Detect which cell encompasses the target text, then output its (X, Y) center coordinate. 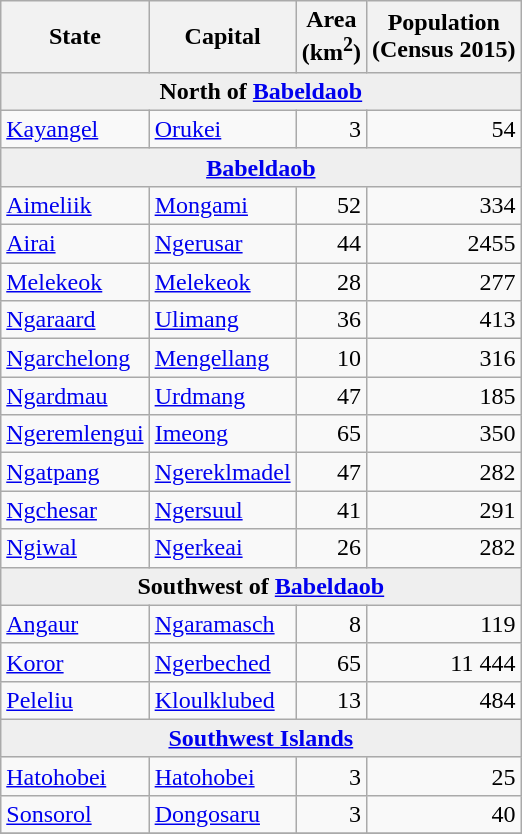
Ngiwal (75, 548)
484 (444, 700)
13 (331, 700)
41 (331, 510)
Urdmang (222, 396)
Aimeliik (75, 205)
Peleliu (75, 700)
Angaur (75, 624)
Orukei (222, 129)
25 (444, 776)
Mengellang (222, 358)
36 (331, 320)
Population(Census 2015) (444, 37)
277 (444, 282)
Ngarchelong (75, 358)
Ngatpang (75, 472)
54 (444, 129)
Capital (222, 37)
334 (444, 205)
Ngardmau (75, 396)
316 (444, 358)
Airai (75, 244)
Area(km2) (331, 37)
44 (331, 244)
Southwest of Babeldaob (261, 586)
28 (331, 282)
10 (331, 358)
Ngaramasch (222, 624)
Ngaraard (75, 320)
26 (331, 548)
Kloulklubed (222, 700)
Ngchesar (75, 510)
40 (444, 814)
Babeldaob (261, 167)
413 (444, 320)
Ngeremlengui (75, 434)
Ngereklmadel (222, 472)
Sonsorol (75, 814)
350 (444, 434)
Imeong (222, 434)
State (75, 37)
185 (444, 396)
Ngersuul (222, 510)
Southwest Islands (261, 738)
2455 (444, 244)
Ngerusar (222, 244)
Dongosaru (222, 814)
8 (331, 624)
Kayangel (75, 129)
Ngerbeched (222, 662)
Mongami (222, 205)
Koror (75, 662)
Ulimang (222, 320)
52 (331, 205)
291 (444, 510)
North of Babeldaob (261, 91)
119 (444, 624)
Ngerkeai (222, 548)
11 444 (444, 662)
